For the text-containing cell, return its midpoint in (x, y) coordinate format. 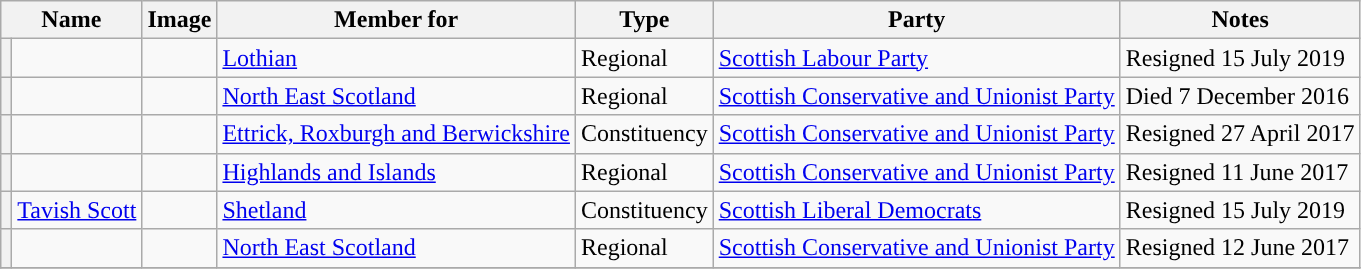
Scottish Liberal Democrats (916, 210)
Image (180, 20)
Resigned 27 April 2017 (1240, 134)
Member for (396, 20)
Scottish Labour Party (916, 58)
Lothian (396, 58)
Type (644, 20)
Died 7 December 2016 (1240, 96)
Highlands and Islands (396, 172)
Party (916, 20)
Ettrick, Roxburgh and Berwickshire (396, 134)
Resigned 11 June 2017 (1240, 172)
Resigned 12 June 2017 (1240, 248)
Name (72, 20)
Shetland (396, 210)
Notes (1240, 20)
Tavish Scott (77, 210)
